Extract the (x, y) coordinate from the center of the cell holding the provided text.  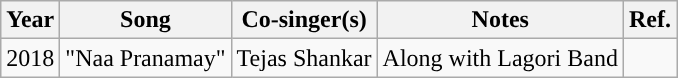
Tejas Shankar (304, 58)
Co-singer(s) (304, 20)
Along with Lagori Band (500, 58)
Ref. (650, 20)
2018 (30, 58)
Notes (500, 20)
Year (30, 20)
Song (146, 20)
"Naa Pranamay" (146, 58)
